From the cell containing the given text, extract its center point as [X, Y] coordinate. 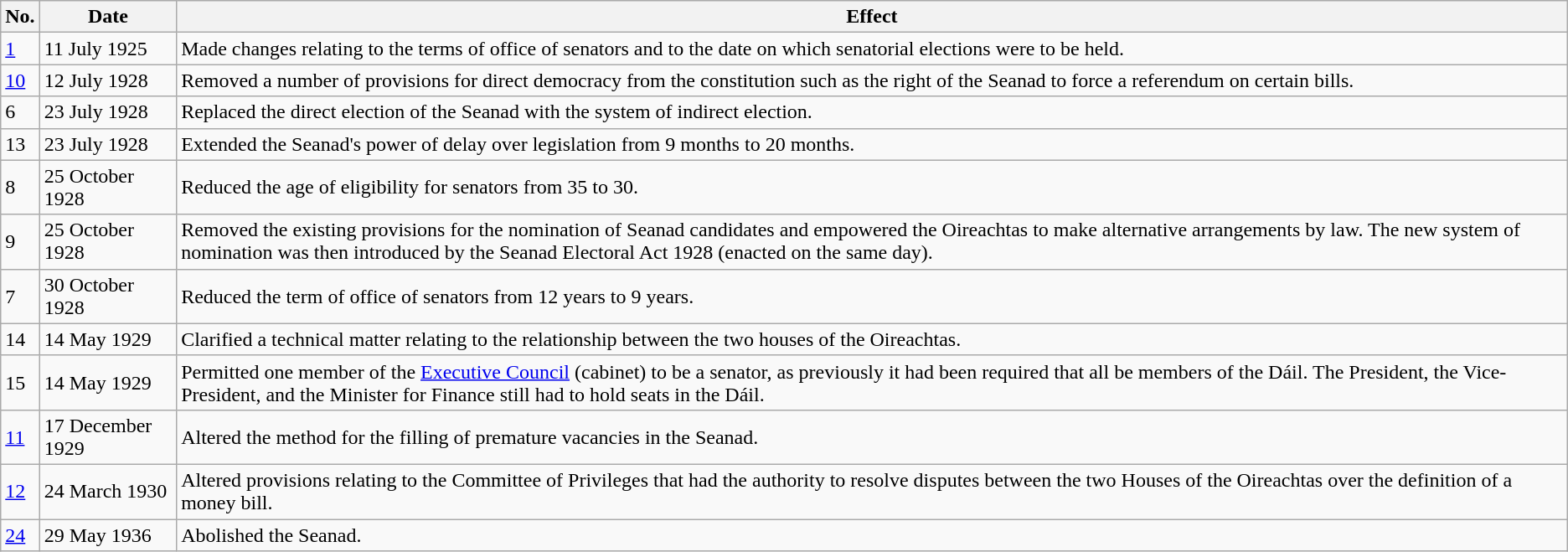
13 [20, 144]
Altered the method for the filling of premature vacancies in the Seanad. [873, 437]
No. [20, 17]
11 [20, 437]
9 [20, 241]
Effect [873, 17]
24 [20, 535]
Reduced the term of office of senators from 12 years to 9 years. [873, 297]
7 [20, 297]
Reduced the age of eligibility for senators from 35 to 30. [873, 188]
15 [20, 382]
8 [20, 188]
Made changes relating to the terms of office of senators and to the date on which senatorial elections were to be held. [873, 49]
Extended the Seanad's power of delay over legislation from 9 months to 20 months. [873, 144]
10 [20, 80]
6 [20, 112]
30 October 1928 [107, 297]
12 July 1928 [107, 80]
Date [107, 17]
14 [20, 339]
11 July 1925 [107, 49]
Replaced the direct election of the Seanad with the system of indirect election. [873, 112]
12 [20, 491]
Clarified a technical matter relating to the relationship between the two houses of the Oireachtas. [873, 339]
17 December 1929 [107, 437]
1 [20, 49]
Removed a number of provisions for direct democracy from the constitution such as the right of the Seanad to force a referendum on certain bills. [873, 80]
Abolished the Seanad. [873, 535]
29 May 1936 [107, 535]
24 March 1930 [107, 491]
